Determine the [x, y] coordinate at the center of the cell enclosing the given text.  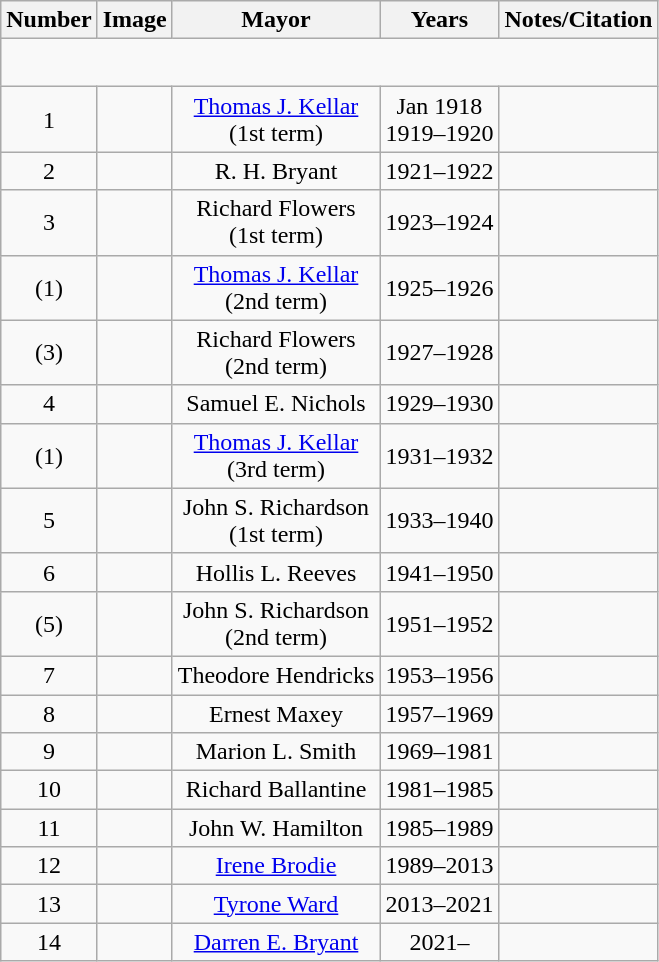
1981–1985 [440, 790]
13 [49, 904]
Theodore Hendricks [276, 675]
John S. Richardson (1st term) [276, 520]
Notes/Citation [578, 20]
1921–1922 [440, 171]
Years [440, 20]
Samuel E. Nichols [276, 404]
6 [49, 572]
1931–1932 [440, 456]
1 [49, 120]
1923–1924 [440, 222]
Marion L. Smith [276, 752]
1957–1969 [440, 713]
4 [49, 404]
Irene Brodie [276, 866]
1929–1930 [440, 404]
Hollis L. Reeves [276, 572]
(5) [49, 624]
(3) [49, 352]
John S. Richardson (2nd term) [276, 624]
Tyrone Ward [276, 904]
Thomas J. Kellar (1st term) [276, 120]
Image [134, 20]
11 [49, 828]
2021– [440, 942]
2 [49, 171]
1933–1940 [440, 520]
14 [49, 942]
7 [49, 675]
5 [49, 520]
1969–1981 [440, 752]
Richard Flowers (2nd term) [276, 352]
3 [49, 222]
1951–1952 [440, 624]
Ernest Maxey [276, 713]
Thomas J. Kellar (2nd term) [276, 288]
10 [49, 790]
Darren E. Bryant [276, 942]
Richard Ballantine [276, 790]
Number [49, 20]
John W. Hamilton [276, 828]
1925–1926 [440, 288]
1985–1989 [440, 828]
9 [49, 752]
R. H. Bryant [276, 171]
Thomas J. Kellar (3rd term) [276, 456]
Richard Flowers (1st term) [276, 222]
1953–1956 [440, 675]
12 [49, 866]
Jan 1918 1919–1920 [440, 120]
1989–2013 [440, 866]
1941–1950 [440, 572]
1927–1928 [440, 352]
Mayor [276, 20]
2013–2021 [440, 904]
8 [49, 713]
